Find where the given text appears and provide that cell's center as [x, y] coordinate. 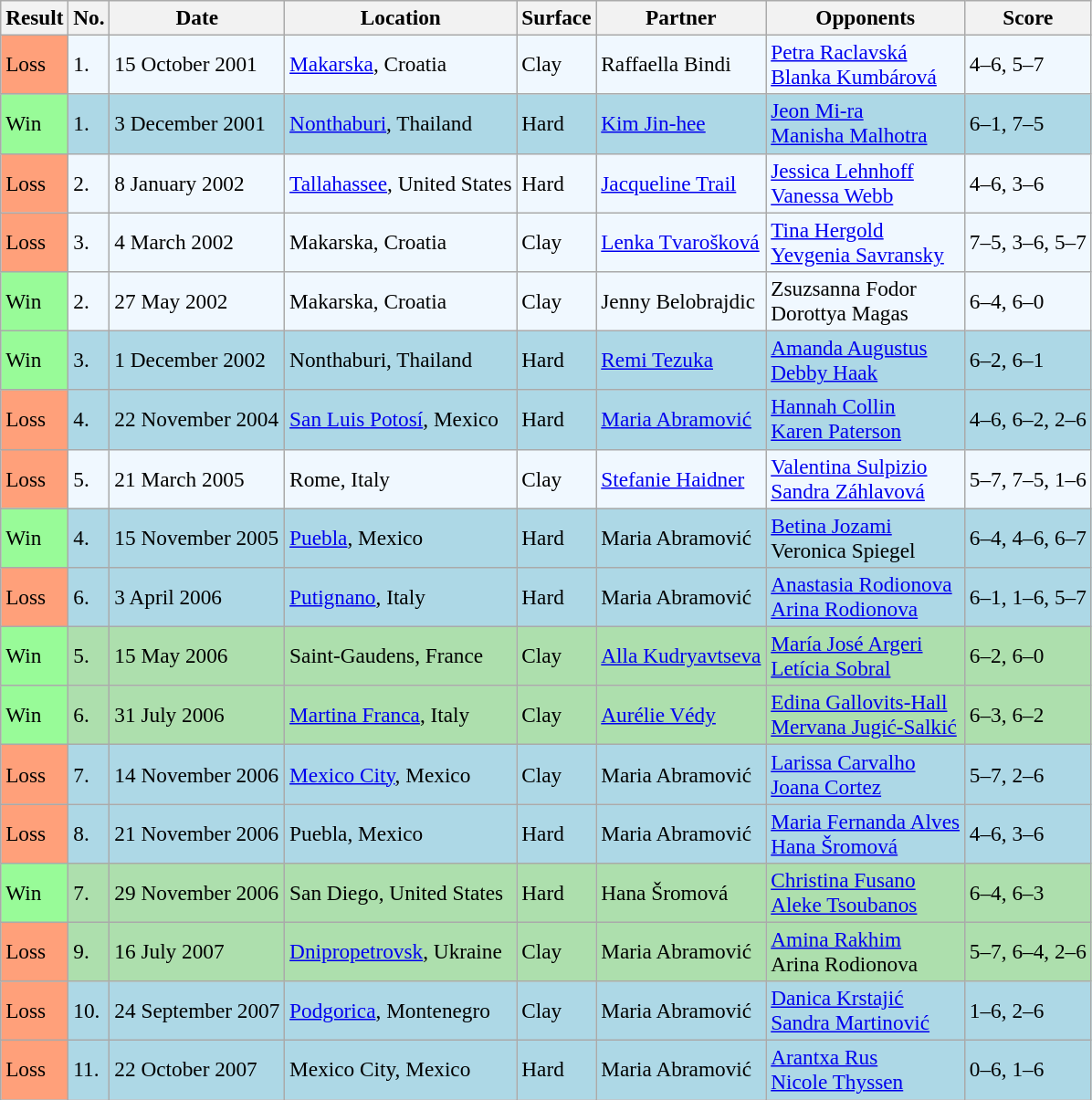
6–4, 6–0 [1028, 301]
San Luis Potosí, Mexico [401, 420]
Anastasia Rodionova Arina Rodionova [866, 597]
3 December 2001 [197, 124]
Jeon Mi-ra Manisha Malhotra [866, 124]
31 July 2006 [197, 716]
Martina Franca, Italy [401, 716]
Valentina Sulpizio Sandra Záhlavová [866, 478]
29 November 2006 [197, 893]
10. [89, 1011]
San Diego, United States [401, 893]
14 November 2006 [197, 774]
Score [1028, 17]
No. [89, 17]
6–2, 6–1 [1028, 360]
Maria Fernanda Alves Hana Šromová [866, 833]
Lenka Tvarošková [681, 241]
Amanda Augustus Debby Haak [866, 360]
Podgorica, Montenegro [401, 1011]
24 September 2007 [197, 1011]
Opponents [866, 17]
Dnipropetrovsk, Ukraine [401, 951]
6–1, 7–5 [1028, 124]
15 October 2001 [197, 64]
4–6, 6–2, 2–6 [1028, 420]
Amina Rakhim Arina Rodionova [866, 951]
Kim Jin-hee [681, 124]
6–3, 6–2 [1028, 716]
1 December 2002 [197, 360]
9. [89, 951]
6–4, 4–6, 6–7 [1028, 537]
Saint-Gaudens, France [401, 655]
Petra Raclavská Blanka Kumbárová [866, 64]
6–2, 6–0 [1028, 655]
Aurélie Védy [681, 716]
Jessica Lehnhoff Vanessa Webb [866, 183]
Arantxa Rus Nicole Thyssen [866, 1070]
Edina Gallovits-Hall Mervana Jugić-Salkić [866, 716]
7–5, 3–6, 5–7 [1028, 241]
Christina Fusano Aleke Tsoubanos [866, 893]
3 April 2006 [197, 597]
Rome, Italy [401, 478]
Surface [557, 17]
Tallahassee, United States [401, 183]
Zsuzsanna Fodor Dorottya Magas [866, 301]
22 October 2007 [197, 1070]
8 January 2002 [197, 183]
4–6, 5–7 [1028, 64]
Raffaella Bindi [681, 64]
Jenny Belobrajdic [681, 301]
6–1, 1–6, 5–7 [1028, 597]
21 March 2005 [197, 478]
Partner [681, 17]
22 November 2004 [197, 420]
Betina Jozami Veronica Spiegel [866, 537]
Remi Tezuka [681, 360]
1–6, 2–6 [1028, 1011]
Danica Krstajić Sandra Martinović [866, 1011]
8. [89, 833]
15 May 2006 [197, 655]
Date [197, 17]
Hana Šromová [681, 893]
0–6, 1–6 [1028, 1070]
11. [89, 1070]
16 July 2007 [197, 951]
Hannah Collin Karen Paterson [866, 420]
4 March 2002 [197, 241]
27 May 2002 [197, 301]
Result [35, 17]
5–7, 6–4, 2–6 [1028, 951]
15 November 2005 [197, 537]
5–7, 2–6 [1028, 774]
5–7, 7–5, 1–6 [1028, 478]
Location [401, 17]
21 November 2006 [197, 833]
Stefanie Haidner [681, 478]
Larissa Carvalho Joana Cortez [866, 774]
Jacqueline Trail [681, 183]
6–4, 6–3 [1028, 893]
María José Argeri Letícia Sobral [866, 655]
Alla Kudryavtseva [681, 655]
Tina Hergold Yevgenia Savransky [866, 241]
Putignano, Italy [401, 597]
